Output the (X, Y) coordinate of the center of the cell containing the given text.  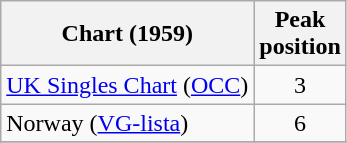
6 (300, 123)
UK Singles Chart (OCC) (128, 85)
Norway (VG-lista) (128, 123)
3 (300, 85)
Chart (1959) (128, 34)
Peakposition (300, 34)
